Determine the [X, Y] coordinate at the center of the cell enclosing the given text.  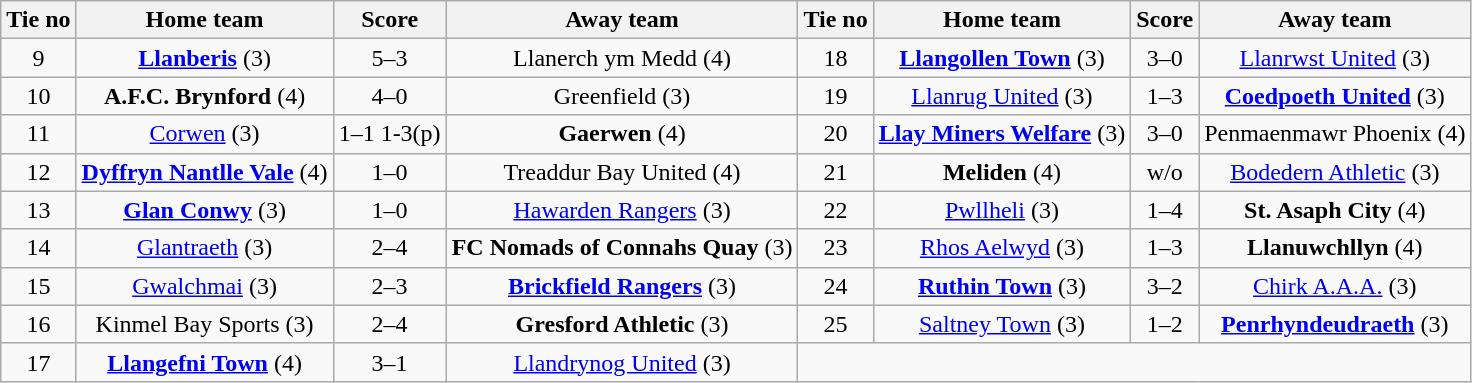
2–3 [390, 286]
Greenfield (3) [622, 96]
16 [38, 324]
5–3 [390, 58]
13 [38, 210]
Treaddur Bay United (4) [622, 172]
10 [38, 96]
21 [836, 172]
Llay Miners Welfare (3) [1002, 134]
Llanberis (3) [204, 58]
Llanrug United (3) [1002, 96]
w/o [1165, 172]
11 [38, 134]
Llangefni Town (4) [204, 362]
25 [836, 324]
1–2 [1165, 324]
Hawarden Rangers (3) [622, 210]
Chirk A.A.A. (3) [1335, 286]
Llangollen Town (3) [1002, 58]
A.F.C. Brynford (4) [204, 96]
17 [38, 362]
15 [38, 286]
Kinmel Bay Sports (3) [204, 324]
23 [836, 248]
14 [38, 248]
Gwalchmai (3) [204, 286]
Glantraeth (3) [204, 248]
Rhos Aelwyd (3) [1002, 248]
Llandrynog United (3) [622, 362]
Ruthin Town (3) [1002, 286]
Pwllheli (3) [1002, 210]
1–4 [1165, 210]
Coedpoeth United (3) [1335, 96]
1–1 1-3(p) [390, 134]
Llanuwchllyn (4) [1335, 248]
Saltney Town (3) [1002, 324]
Llanerch ym Medd (4) [622, 58]
Penmaenmawr Phoenix (4) [1335, 134]
Meliden (4) [1002, 172]
Gaerwen (4) [622, 134]
Corwen (3) [204, 134]
4–0 [390, 96]
18 [836, 58]
3–2 [1165, 286]
19 [836, 96]
9 [38, 58]
Bodedern Athletic (3) [1335, 172]
Dyffryn Nantlle Vale (4) [204, 172]
Glan Conwy (3) [204, 210]
Gresford Athletic (3) [622, 324]
Penrhyndeudraeth (3) [1335, 324]
20 [836, 134]
Llanrwst United (3) [1335, 58]
Brickfield Rangers (3) [622, 286]
22 [836, 210]
St. Asaph City (4) [1335, 210]
12 [38, 172]
FC Nomads of Connahs Quay (3) [622, 248]
24 [836, 286]
3–1 [390, 362]
